Pinpoint the cell where the given text exists, returning its [x, y] midpoint coordinate. 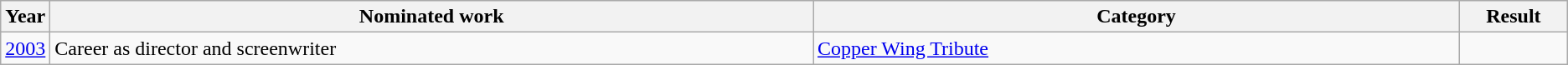
Nominated work [432, 17]
Category [1137, 17]
Copper Wing Tribute [1137, 48]
2003 [25, 48]
Career as director and screenwriter [432, 48]
Year [25, 17]
Result [1514, 17]
